Output the [x, y] coordinate of the center of the cell containing the given text.  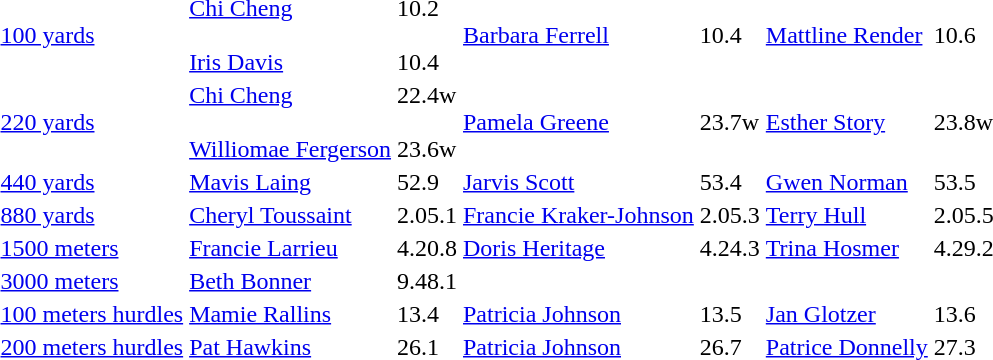
Trina Hosmer [846, 248]
13.4 [428, 314]
52.9 [428, 182]
Mamie Rallins [290, 314]
2.05.3 [730, 215]
53.4 [730, 182]
Jarvis Scott [579, 182]
2.05.1 [428, 215]
Terry Hull [846, 215]
Pamela Greene [579, 122]
23.7w [730, 122]
4.24.3 [730, 248]
Jan Glotzer [846, 314]
Mavis Laing [290, 182]
13.5 [730, 314]
Chi ChengWilliomae Fergerson [290, 122]
9.48.1 [428, 281]
Cheryl Toussaint [290, 215]
Doris Heritage [579, 248]
Francie Kraker-Johnson [579, 215]
Esther Story [846, 122]
Gwen Norman [846, 182]
Francie Larrieu [290, 248]
Beth Bonner [290, 281]
22.4w23.6w [428, 122]
4.20.8 [428, 248]
Patricia Johnson [579, 314]
